Identify which cell holds the provided text, then report its (X, Y) central coordinate. 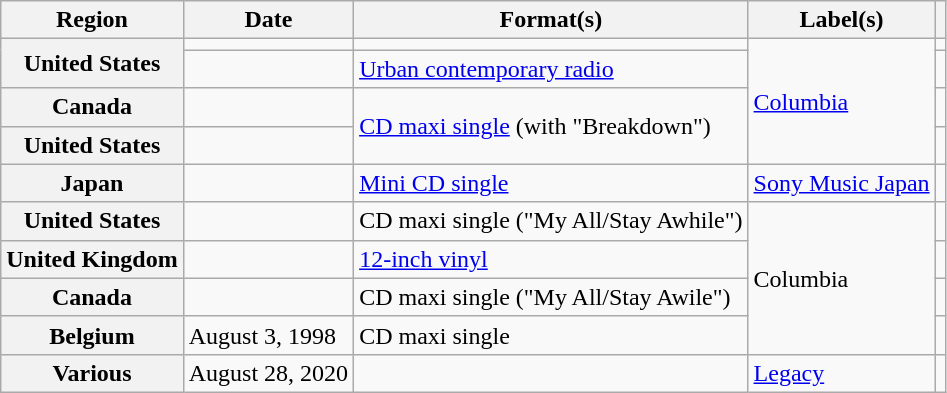
CD maxi single (with "Breakdown") (551, 126)
Format(s) (551, 20)
Date (268, 20)
United Kingdom (92, 259)
Japan (92, 183)
Label(s) (842, 20)
Mini CD single (551, 183)
Sony Music Japan (842, 183)
CD maxi single ("My All/Stay Awhile") (551, 221)
Urban contemporary radio (551, 69)
CD maxi single (551, 335)
Various (92, 373)
Legacy (842, 373)
Belgium (92, 335)
Region (92, 20)
CD maxi single ("My All/Stay Awile") (551, 297)
August 3, 1998 (268, 335)
August 28, 2020 (268, 373)
12-inch vinyl (551, 259)
